Search for the cell housing the specified text and yield its (X, Y) center coordinate. 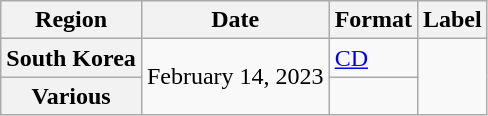
Region (72, 20)
South Korea (72, 58)
Label (452, 20)
Date (235, 20)
CD (373, 58)
Various (72, 96)
February 14, 2023 (235, 77)
Format (373, 20)
